Output the (X, Y) coordinate of the center of the cell containing the given text.  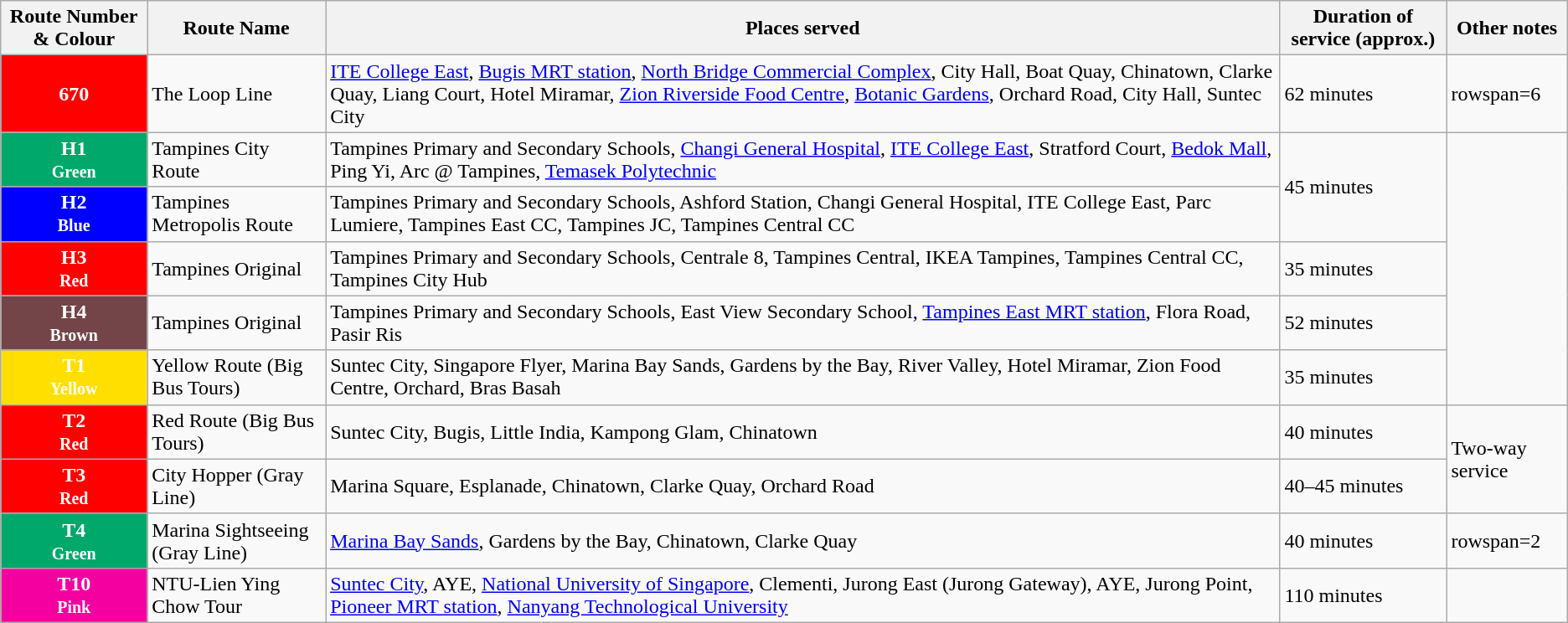
H2 Blue (74, 214)
T1 Yellow (74, 377)
40–45 minutes (1364, 486)
52 minutes (1364, 323)
Tampines Metropolis Route (236, 214)
Route Number & Colour (74, 28)
Red Route (Big Bus Tours) (236, 432)
Tampines Primary and Secondary Schools, Centrale 8, Tampines Central, IKEA Tampines, Tampines Central CC, Tampines City Hub (802, 268)
T2 Red (74, 432)
Marina Sightseeing (Gray Line) (236, 541)
H3 Red (74, 268)
62 minutes (1364, 94)
rowspan=6 (1507, 94)
H4 Brown (74, 323)
110 minutes (1364, 595)
H1 Green (74, 159)
Duration of service (approx.) (1364, 28)
Yellow Route (Big Bus Tours) (236, 377)
45 minutes (1364, 187)
670 (74, 94)
NTU-Lien Ying Chow Tour (236, 595)
The Loop Line (236, 94)
T10 Pink (74, 595)
rowspan=2 (1507, 541)
T4 Green (74, 541)
Tampines City Route (236, 159)
Two-way service (1507, 459)
Route Name (236, 28)
Tampines Primary and Secondary Schools, East View Secondary School, Tampines East MRT station, Flora Road, Pasir Ris (802, 323)
City Hopper (Gray Line) (236, 486)
Marina Square, Esplanade, Chinatown, Clarke Quay, Orchard Road (802, 486)
Suntec City, Bugis, Little India, Kampong Glam, Chinatown (802, 432)
T3 Red (74, 486)
Marina Bay Sands, Gardens by the Bay, Chinatown, Clarke Quay (802, 541)
Suntec City, Singapore Flyer, Marina Bay Sands, Gardens by the Bay, River Valley, Hotel Miramar, Zion Food Centre, Orchard, Bras Basah (802, 377)
Places served (802, 28)
Other notes (1507, 28)
